Identify which cell holds the provided text, then report its (x, y) central coordinate. 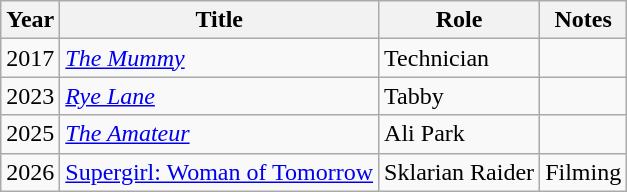
Filming (584, 172)
The Amateur (220, 134)
Technician (460, 58)
2026 (30, 172)
2023 (30, 96)
Title (220, 20)
The Mummy (220, 58)
Rye Lane (220, 96)
Ali Park (460, 134)
2017 (30, 58)
Year (30, 20)
Tabby (460, 96)
Role (460, 20)
Supergirl: Woman of Tomorrow (220, 172)
2025 (30, 134)
Notes (584, 20)
Sklarian Raider (460, 172)
